Return (X, Y) of the center of cell containing provided text 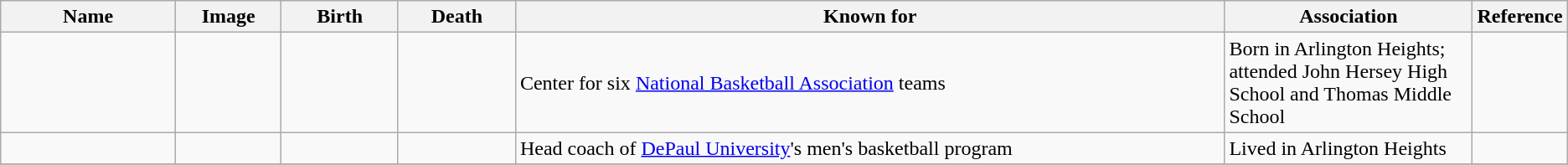
Birth (340, 17)
Lived in Arlington Heights (1349, 148)
Death (456, 17)
Image (228, 17)
Reference (1519, 17)
Association (1349, 17)
Center for six National Basketball Association teams (869, 82)
Name (89, 17)
Known for (869, 17)
Head coach of DePaul University's men's basketball program (869, 148)
Born in Arlington Heights; attended John Hersey High School and Thomas Middle School (1349, 82)
